For the text-containing cell, return its midpoint in (x, y) coordinate format. 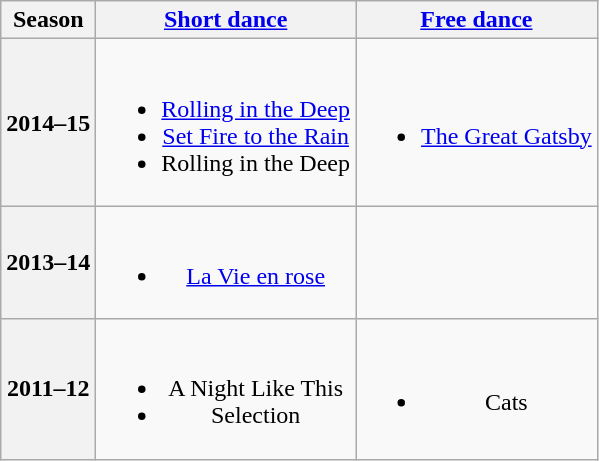
2013–14 (48, 262)
2011–12 (48, 389)
2014–15 (48, 122)
Free dance (477, 20)
Cats (477, 389)
Season (48, 20)
A Night Like This Selection (226, 389)
Short dance (226, 20)
La Vie en rose (226, 262)
Rolling in the Deep Set Fire to the Rain Rolling in the Deep (226, 122)
The Great Gatsby (477, 122)
